Pinpoint the cell where the given text exists, returning its [x, y] midpoint coordinate. 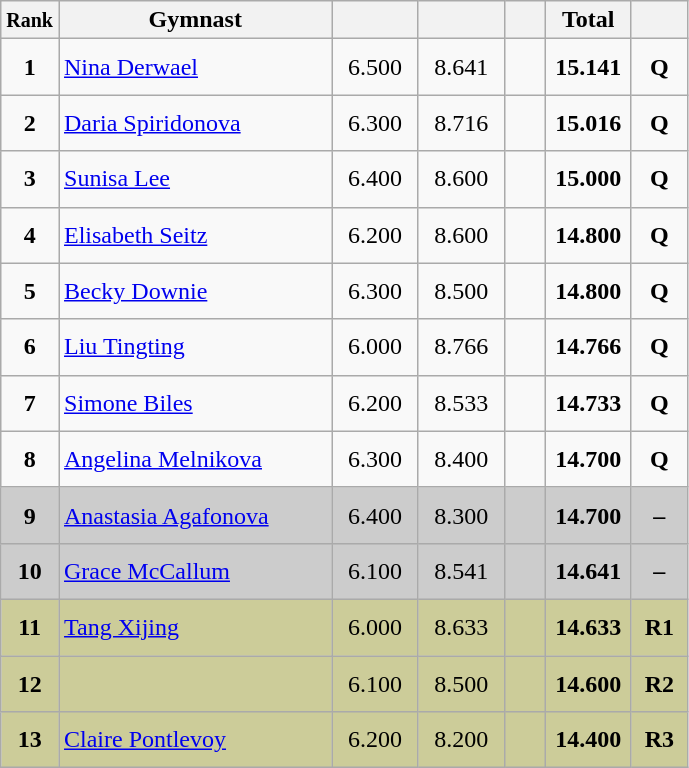
Anastasia Agafonova [195, 515]
Claire Pontlevoy [195, 740]
R1 [659, 627]
Angelina Melnikova [195, 459]
14.400 [588, 740]
R2 [659, 684]
Rank [30, 20]
Tang Xijing [195, 627]
14.600 [588, 684]
Liu Tingting [195, 347]
8.641 [461, 67]
14.766 [588, 347]
2 [30, 123]
5 [30, 291]
12 [30, 684]
6 [30, 347]
3 [30, 179]
Simone Biles [195, 403]
8.716 [461, 123]
4 [30, 235]
8.766 [461, 347]
11 [30, 627]
10 [30, 571]
15.016 [588, 123]
8.541 [461, 571]
Nina Derwael [195, 67]
Elisabeth Seitz [195, 235]
8.533 [461, 403]
9 [30, 515]
Gymnast [195, 20]
6.500 [375, 67]
Daria Spiridonova [195, 123]
Total [588, 20]
13 [30, 740]
Grace McCallum [195, 571]
1 [30, 67]
8.300 [461, 515]
Sunisa Lee [195, 179]
14.641 [588, 571]
R3 [659, 740]
7 [30, 403]
14.633 [588, 627]
15.000 [588, 179]
14.733 [588, 403]
15.141 [588, 67]
8.633 [461, 627]
8.400 [461, 459]
8.200 [461, 740]
Becky Downie [195, 291]
8 [30, 459]
